Determine the [x, y] coordinate at the center of the cell enclosing the given text.  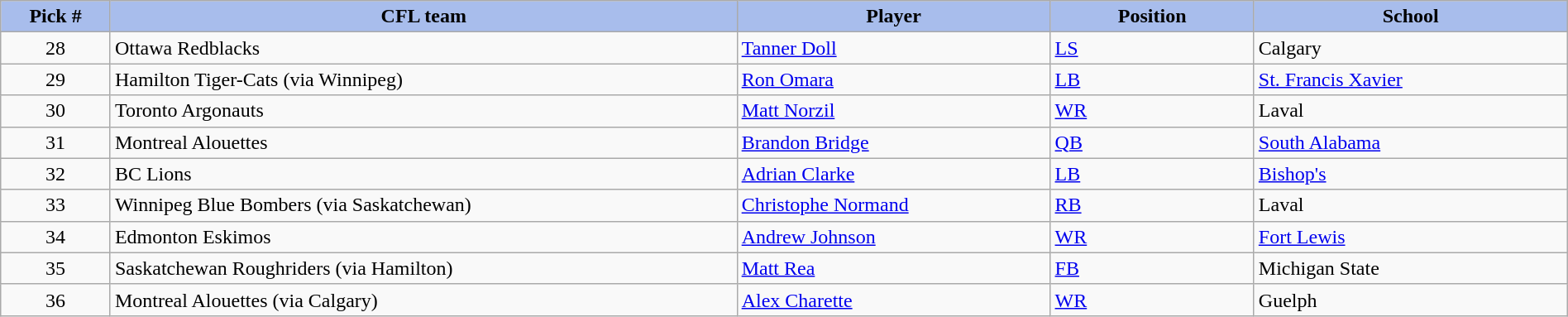
Matt Norzil [893, 111]
QB [1152, 142]
Toronto Argonauts [423, 111]
Position [1152, 17]
Michigan State [1411, 268]
Christophe Normand [893, 205]
Edmonton Eskimos [423, 237]
33 [56, 205]
Pick # [56, 17]
CFL team [423, 17]
29 [56, 79]
Montreal Alouettes (via Calgary) [423, 300]
36 [56, 300]
Adrian Clarke [893, 174]
South Alabama [1411, 142]
RB [1152, 205]
Saskatchewan Roughriders (via Hamilton) [423, 268]
31 [56, 142]
Hamilton Tiger-Cats (via Winnipeg) [423, 79]
BC Lions [423, 174]
35 [56, 268]
Alex Charette [893, 300]
Andrew Johnson [893, 237]
Tanner Doll [893, 48]
Matt Rea [893, 268]
LS [1152, 48]
Brandon Bridge [893, 142]
Player [893, 17]
St. Francis Xavier [1411, 79]
School [1411, 17]
Calgary [1411, 48]
28 [56, 48]
Montreal Alouettes [423, 142]
30 [56, 111]
32 [56, 174]
Winnipeg Blue Bombers (via Saskatchewan) [423, 205]
Guelph [1411, 300]
Fort Lewis [1411, 237]
34 [56, 237]
Bishop's [1411, 174]
Ron Omara [893, 79]
Ottawa Redblacks [423, 48]
FB [1152, 268]
